Detect which cell encompasses the target text, then output its (x, y) center coordinate. 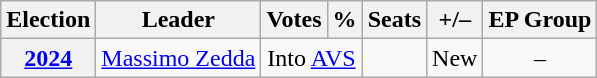
Leader (178, 20)
Votes (294, 20)
– (540, 58)
Massimo Zedda (178, 58)
Seats (394, 20)
Election (48, 20)
New (455, 58)
2024 (48, 58)
+/– (455, 20)
% (344, 20)
Into AVS (312, 58)
EP Group (540, 20)
